Determine the (X, Y) coordinate at the center of the cell enclosing the given text.  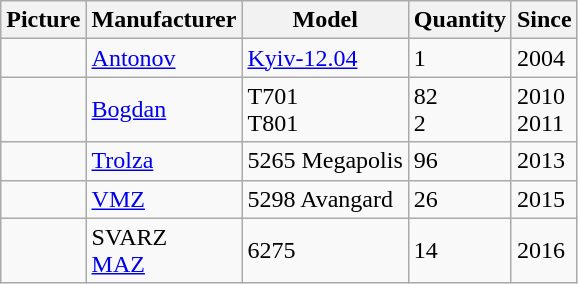
1 (460, 58)
Kyiv-12.04 (325, 58)
6275 (325, 250)
Quantity (460, 20)
2013 (544, 161)
2015 (544, 199)
Manufacturer (164, 20)
Trolza (164, 161)
20102011 (544, 110)
5265 Megapolis (325, 161)
VMZ (164, 199)
Since (544, 20)
Bogdan (164, 110)
2016 (544, 250)
26 (460, 199)
822 (460, 110)
Antonov (164, 58)
2004 (544, 58)
Picture (44, 20)
SVARZ MAZ (164, 250)
T701T801 (325, 110)
96 (460, 161)
14 (460, 250)
5298 Avangard (325, 199)
Model (325, 20)
